Scan for the cell matching the given text and deliver its [x, y] coordinate at center. 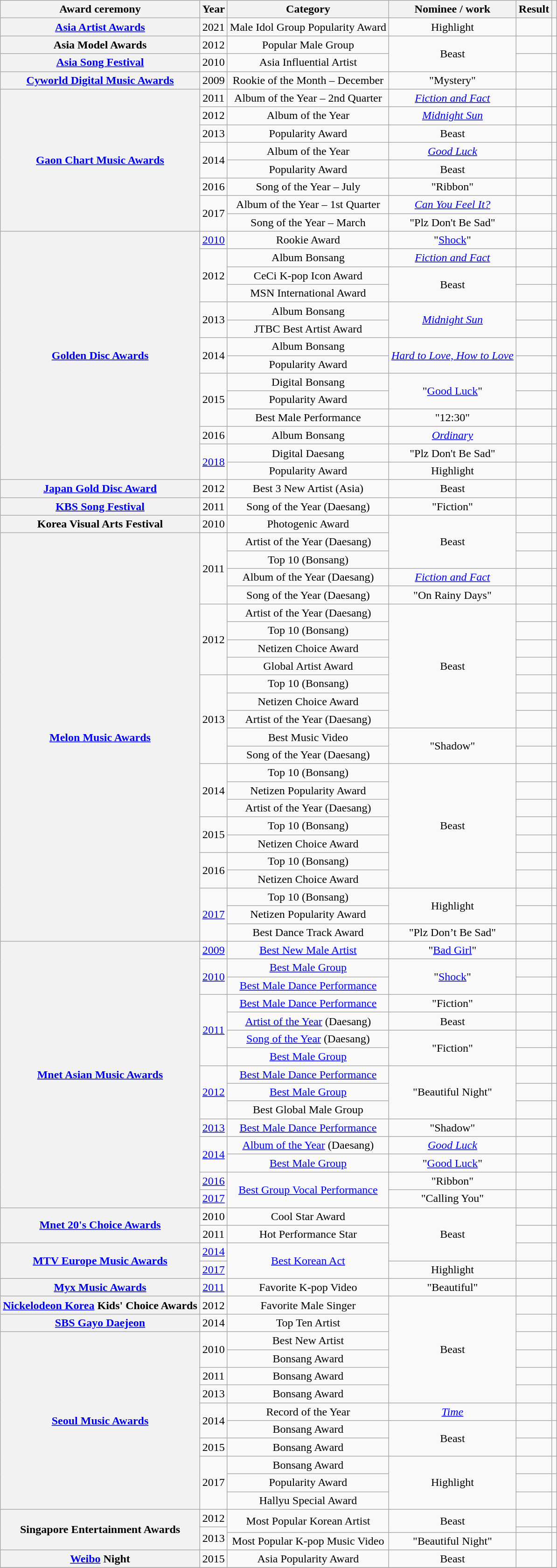
"12:30" [453, 417]
Popular Male Group [308, 45]
Favorite K-pop Video [308, 1287]
Best Korean Act [308, 1261]
Best Global Male Group [308, 1110]
Nickelodeon Korea Kids' Choice Awards [100, 1305]
Best 3 New Artist (Asia) [308, 488]
KBS Song Festival [100, 506]
Album of the Year – 2nd Quarter [308, 98]
Hallyu Special Award [308, 1500]
Cyworld Digital Music Awards [100, 80]
CeCi K-pop Icon Award [308, 276]
Award ceremony [100, 9]
Hard to Love, How to Love [453, 355]
Can You Feel It? [453, 204]
Male Idol Group Popularity Award [308, 27]
Best Male Performance [308, 417]
"On Rainy Days" [453, 595]
Photogenic Award [308, 524]
Cool Star Award [308, 1216]
"Calling You" [453, 1199]
Best New Male Artist [308, 950]
Best Group Vocal Performance [308, 1190]
Most Popular K-pop Music Video [308, 1541]
Gaon Chart Music Awards [100, 160]
Asia Song Festival [100, 62]
"Beautiful" [453, 1287]
Song of the Year – July [308, 187]
Nominee / work [453, 9]
Ordinary [453, 435]
2021 [214, 27]
Singapore Entertainment Awards [100, 1530]
Best New Artist [308, 1340]
Hot Performance Star [308, 1234]
Asia Artist Awards [100, 27]
Melon Music Awards [100, 737]
"Plz Don’t Be Sad" [453, 932]
Time [453, 1412]
Favorite Male Singer [308, 1305]
Category [308, 9]
Asia Model Awards [100, 45]
Asia Popularity Award [308, 1559]
Best Dance Track Award [308, 932]
MTV Europe Music Awards [100, 1261]
Rookie of the Month – December [308, 80]
"Bad Girl" [453, 950]
2018 [214, 462]
SBS Gayo Daejeon [100, 1323]
Golden Disc Awards [100, 355]
Top Ten Artist [308, 1323]
Global Artist Award [308, 666]
MSN International Award [308, 293]
Mnet Asian Music Awards [100, 1075]
JTBC Best Artist Award [308, 329]
Result [534, 9]
Myx Music Awards [100, 1287]
Weibo Night [100, 1559]
Digital Bonsang [308, 382]
"Mystery" [453, 80]
Mnet 20's Choice Awards [100, 1225]
Seoul Music Awards [100, 1421]
Japan Gold Disc Award [100, 488]
Rookie Award [308, 240]
Record of the Year [308, 1412]
Asia Influential Artist [308, 62]
Korea Visual Arts Festival [100, 524]
Album of the Year – 1st Quarter [308, 204]
Song of the Year – March [308, 222]
Year [214, 9]
Digital Daesang [308, 453]
Best Music Video [308, 737]
Most Popular Korean Artist [308, 1520]
